Return (X, Y) of the center of cell containing provided text 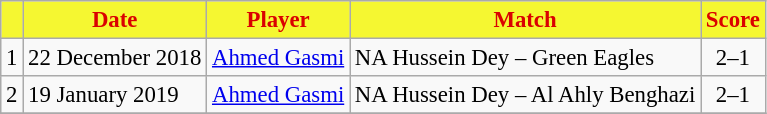
1 (12, 58)
19 January 2019 (115, 95)
Player (278, 20)
Score (734, 20)
Match (526, 20)
NA Hussein Dey – Green Eagles (526, 58)
NA Hussein Dey – Al Ahly Benghazi (526, 95)
2 (12, 95)
Date (115, 20)
22 December 2018 (115, 58)
